Capture the cell that displays the provided text and extract its [x, y] central coordinate. 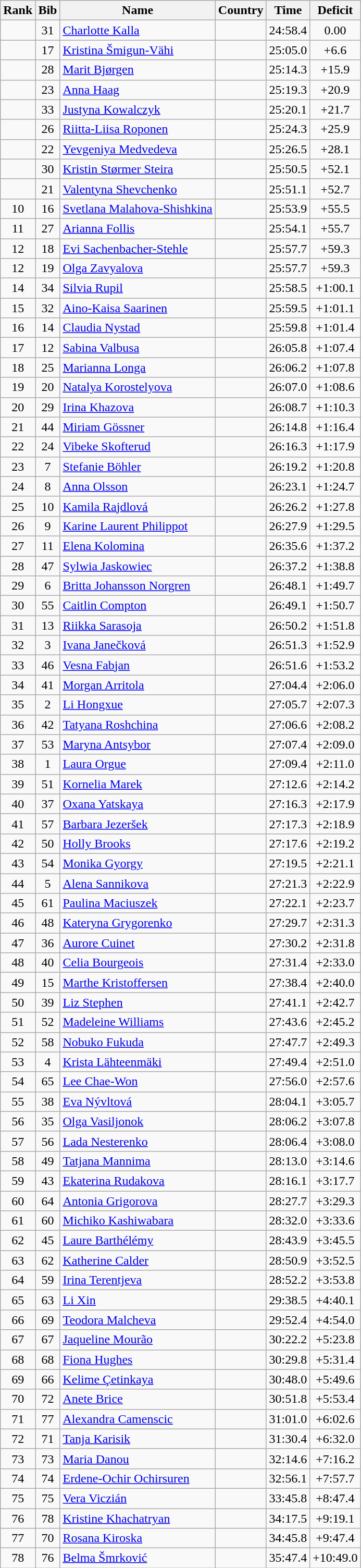
Kornelia Marek [138, 784]
Kristina Šmigun-Vähi [138, 50]
27:31.4 [288, 963]
25:14.3 [288, 70]
28:16.1 [288, 1181]
+2:33.0 [335, 963]
27:56.0 [288, 1082]
+1:01.4 [335, 328]
Riikka Sarasoja [138, 626]
Lee Chae-Won [138, 1082]
Kelime Çetinkaya [138, 1379]
27:04.4 [288, 685]
Aurore Cuinet [138, 943]
+2:31.3 [335, 923]
Jaqueline Mourão [138, 1340]
Sylwia Jaskowiec [138, 566]
24:58.4 [288, 30]
Charlotte Kalla [138, 30]
+5:23.8 [335, 1340]
26:26.2 [288, 506]
28:43.9 [288, 1241]
+1:49.7 [335, 586]
Laura Orgue [138, 764]
Fiona Hughes [138, 1359]
28:27.7 [288, 1200]
Evi Sachenbacher-Stehle [138, 249]
Sabina Valbusa [138, 348]
+1:24.7 [335, 486]
+6:02.6 [335, 1419]
Rosana Kiroska [138, 1538]
Ivana Janečková [138, 645]
Michiko Kashiwabara [138, 1221]
Erdene-Ochir Ochirsuren [138, 1478]
Marianna Longa [138, 367]
27:17.6 [288, 843]
Riitta-Liisa Roponen [138, 129]
Irina Terentjeva [138, 1280]
5 [48, 884]
+28.1 [335, 149]
+3:08.0 [335, 1141]
8 [48, 486]
25:19.3 [288, 90]
28:13.0 [288, 1161]
27:49.4 [288, 1062]
34:17.5 [288, 1518]
Name [138, 10]
+3:07.8 [335, 1121]
25:58.5 [288, 288]
+2:08.2 [335, 725]
Laure Barthélémy [138, 1241]
Irina Khazova [138, 407]
+21.7 [335, 109]
35:47.4 [288, 1558]
+3:05.7 [335, 1101]
+9:47.4 [335, 1538]
30:22.2 [288, 1340]
Vibeke Skofterud [138, 447]
Antonia Grigorova [138, 1200]
Karine Laurent Philippot [138, 526]
Stefanie Böhler [138, 467]
4 [48, 1062]
+2:17.9 [335, 804]
25:54.1 [288, 228]
+3:29.3 [335, 1200]
+5:49.6 [335, 1379]
Marit Bjørgen [138, 70]
26:48.1 [288, 586]
26:51.6 [288, 665]
32:56.1 [288, 1478]
30:51.8 [288, 1399]
+1:27.8 [335, 506]
34:45.8 [288, 1538]
Maria Danou [138, 1459]
27:19.5 [288, 863]
+1:07.4 [335, 348]
+2:07.3 [335, 705]
Elena Kolomina [138, 546]
+1:37.2 [335, 546]
30:48.0 [288, 1379]
+5:31.4 [335, 1359]
Tatjana Mannima [138, 1161]
Belma Šmrković [138, 1558]
Rank [18, 10]
+3:45.5 [335, 1241]
26:51.3 [288, 645]
+7:16.2 [335, 1459]
27:09.4 [288, 764]
+3:52.5 [335, 1260]
28:52.2 [288, 1280]
Paulina Maciuszek [138, 903]
+2:23.7 [335, 903]
+5:53.4 [335, 1399]
Katherine Calder [138, 1260]
13 [48, 626]
26:06.2 [288, 367]
Barbara Jezeršek [138, 824]
26:37.2 [288, 566]
Tanja Karisik [138, 1439]
Britta Johansson Norgren [138, 586]
27:12.6 [288, 784]
Oxana Yatskaya [138, 804]
Tatyana Roshchina [138, 725]
Valentyna Shevchenko [138, 189]
+6.6 [335, 50]
26:23.1 [288, 486]
+2:18.9 [335, 824]
Arianna Follis [138, 228]
28:06.4 [288, 1141]
+1:53.2 [335, 665]
1 [48, 764]
26:27.9 [288, 526]
Vesna Fabjan [138, 665]
+2:11.0 [335, 764]
+2:51.0 [335, 1062]
+55.7 [335, 228]
Eva Nývltová [138, 1101]
Li Xin [138, 1300]
25:24.3 [288, 129]
+55.5 [335, 209]
27:41.1 [288, 1002]
30:29.8 [288, 1359]
+8:47.4 [335, 1498]
7 [48, 467]
+2:57.6 [335, 1082]
+1:51.8 [335, 626]
Lada Nesterenko [138, 1141]
Morgan Arritola [138, 685]
27:22.1 [288, 903]
+1:07.8 [335, 367]
Anete Brice [138, 1399]
+2:14.2 [335, 784]
25:53.9 [288, 209]
+1:52.9 [335, 645]
+4:40.1 [335, 1300]
28:06.2 [288, 1121]
Madeleine Williams [138, 1022]
Marthe Kristoffersen [138, 983]
28:04.1 [288, 1101]
+2:40.0 [335, 983]
Silvia Rupil [138, 288]
Kateryna Grygorenko [138, 923]
Miriam Gössner [138, 427]
27:43.6 [288, 1022]
Anna Haag [138, 90]
Yevgeniya Medvedeva [138, 149]
27:16.3 [288, 804]
31:01.0 [288, 1419]
25:20.1 [288, 109]
3 [48, 645]
Country [241, 10]
Krista Lähteenmäki [138, 1062]
+6:32.0 [335, 1439]
Ekaterina Rudakova [138, 1181]
+3:33.6 [335, 1221]
32:14.6 [288, 1459]
Alexandra Camenscic [138, 1419]
27:30.2 [288, 943]
+3:53.8 [335, 1280]
+2:06.0 [335, 685]
+1:08.6 [335, 387]
25:05.0 [288, 50]
+2:22.9 [335, 884]
+1:38.8 [335, 566]
+1:50.7 [335, 606]
27:17.3 [288, 824]
25:59.5 [288, 308]
28:32.0 [288, 1221]
Celia Bourgeois [138, 963]
27:05.7 [288, 705]
27:21.3 [288, 884]
Claudia Nystad [138, 328]
+2:42.7 [335, 1002]
33:45.8 [288, 1498]
Vera Viczián [138, 1498]
26:07.0 [288, 387]
+2:45.2 [335, 1022]
26:14.8 [288, 427]
29:52.4 [288, 1320]
25:26.5 [288, 149]
Nobuko Fukuda [138, 1042]
Holly Brooks [138, 843]
26:19.2 [288, 467]
26:49.1 [288, 606]
27:29.7 [288, 923]
Liz Stephen [138, 1002]
0.00 [335, 30]
Svetlana Malahova-Shishkina [138, 209]
31:30.4 [288, 1439]
9 [48, 526]
26:05.8 [288, 348]
+1:17.9 [335, 447]
+1:10.3 [335, 407]
+4:54.0 [335, 1320]
+9:19.1 [335, 1518]
Li Hongxue [138, 705]
25:59.8 [288, 328]
6 [48, 586]
+1:00.1 [335, 288]
Bib [48, 10]
Anna Olsson [138, 486]
Justyna Kowalczyk [138, 109]
Kamila Rajdlová [138, 506]
+2:49.3 [335, 1042]
26:16.3 [288, 447]
+1:16.4 [335, 427]
+2:21.1 [335, 863]
+15.9 [335, 70]
Aino-Kaisa Saarinen [138, 308]
+7:57.7 [335, 1478]
+20.9 [335, 90]
+52.7 [335, 189]
Monika Gyorgy [138, 863]
Time [288, 10]
+1:20.8 [335, 467]
26:35.6 [288, 546]
Deficit [335, 10]
27:07.4 [288, 744]
+25.9 [335, 129]
Olga Vasiljonok [138, 1121]
27:38.4 [288, 983]
+2:09.0 [335, 744]
27:47.7 [288, 1042]
25:51.1 [288, 189]
+52.1 [335, 169]
28:50.9 [288, 1260]
+2:31.8 [335, 943]
27:06.6 [288, 725]
Teodora Malcheva [138, 1320]
+2:19.2 [335, 843]
+1:01.1 [335, 308]
25:50.5 [288, 169]
2 [48, 705]
Caitlin Compton [138, 606]
Olga Zavyalova [138, 268]
Kristine Khachatryan [138, 1518]
26:08.7 [288, 407]
+3:14.6 [335, 1161]
+1:29.5 [335, 526]
Maryna Antsybor [138, 744]
Alena Sannikova [138, 884]
26:50.2 [288, 626]
+3:17.7 [335, 1181]
29:38.5 [288, 1300]
Natalya Korostelyova [138, 387]
+10:49.0 [335, 1558]
Kristin Størmer Steira [138, 169]
